Determine the (x, y) coordinate at the center of the cell enclosing the given text.  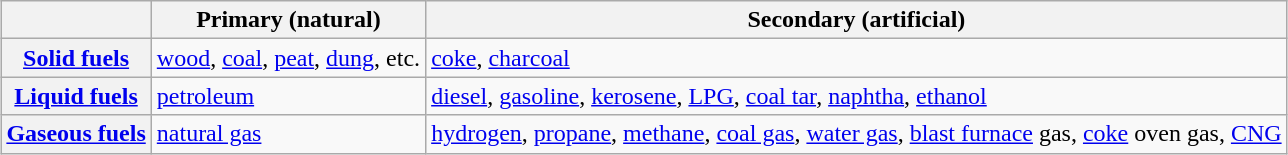
hydrogen, propane, methane, coal gas, water gas, blast furnace gas, coke oven gas, CNG (856, 134)
Gaseous fuels (76, 134)
natural gas (288, 134)
Solid fuels (76, 58)
wood, coal, peat, dung, etc. (288, 58)
Liquid fuels (76, 96)
petroleum (288, 96)
Secondary (artificial) (856, 20)
diesel, gasoline, kerosene, LPG, coal tar, naphtha, ethanol (856, 96)
Primary (natural) (288, 20)
coke, charcoal (856, 58)
